Pinpoint the cell where the given text exists, returning its [x, y] midpoint coordinate. 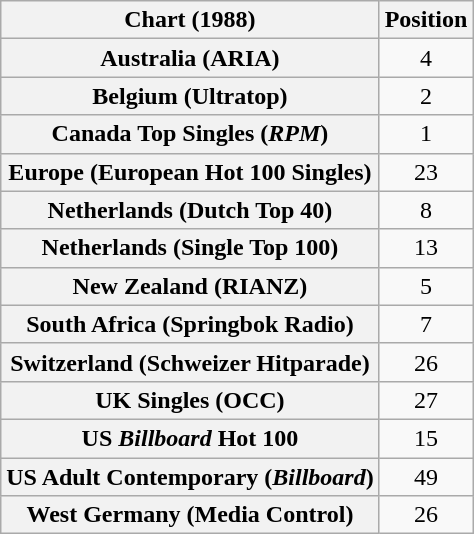
Switzerland (Schweizer Hitparade) [190, 362]
13 [426, 248]
New Zealand (RIANZ) [190, 286]
Canada Top Singles (RPM) [190, 134]
Europe (European Hot 100 Singles) [190, 172]
23 [426, 172]
1 [426, 134]
Australia (ARIA) [190, 58]
US Adult Contemporary (Billboard) [190, 477]
Netherlands (Dutch Top 40) [190, 210]
27 [426, 400]
5 [426, 286]
8 [426, 210]
UK Singles (OCC) [190, 400]
South Africa (Springbok Radio) [190, 324]
15 [426, 438]
West Germany (Media Control) [190, 515]
Netherlands (Single Top 100) [190, 248]
49 [426, 477]
7 [426, 324]
Belgium (Ultratop) [190, 96]
US Billboard Hot 100 [190, 438]
4 [426, 58]
2 [426, 96]
Position [426, 20]
Chart (1988) [190, 20]
